Locate the cell with the specified text and output its [x, y] center coordinate. 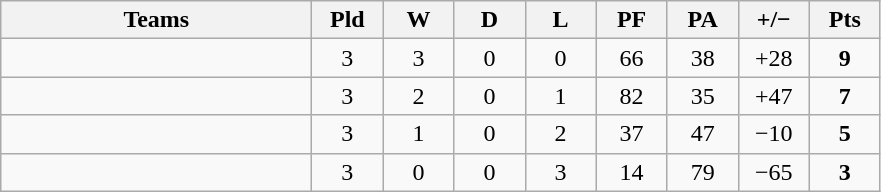
+47 [774, 96]
38 [702, 58]
PF [632, 20]
Pld [348, 20]
−10 [774, 134]
14 [632, 172]
82 [632, 96]
+/− [774, 20]
W [418, 20]
PA [702, 20]
35 [702, 96]
66 [632, 58]
47 [702, 134]
5 [844, 134]
−65 [774, 172]
L [560, 20]
9 [844, 58]
37 [632, 134]
79 [702, 172]
Teams [156, 20]
+28 [774, 58]
7 [844, 96]
Pts [844, 20]
D [490, 20]
